Locate the cell with the specified text and output its [X, Y] center coordinate. 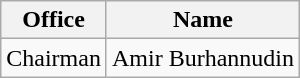
Office [54, 20]
Chairman [54, 58]
Name [202, 20]
Amir Burhannudin [202, 58]
